Output the (x, y) coordinate of the center of the cell containing the given text.  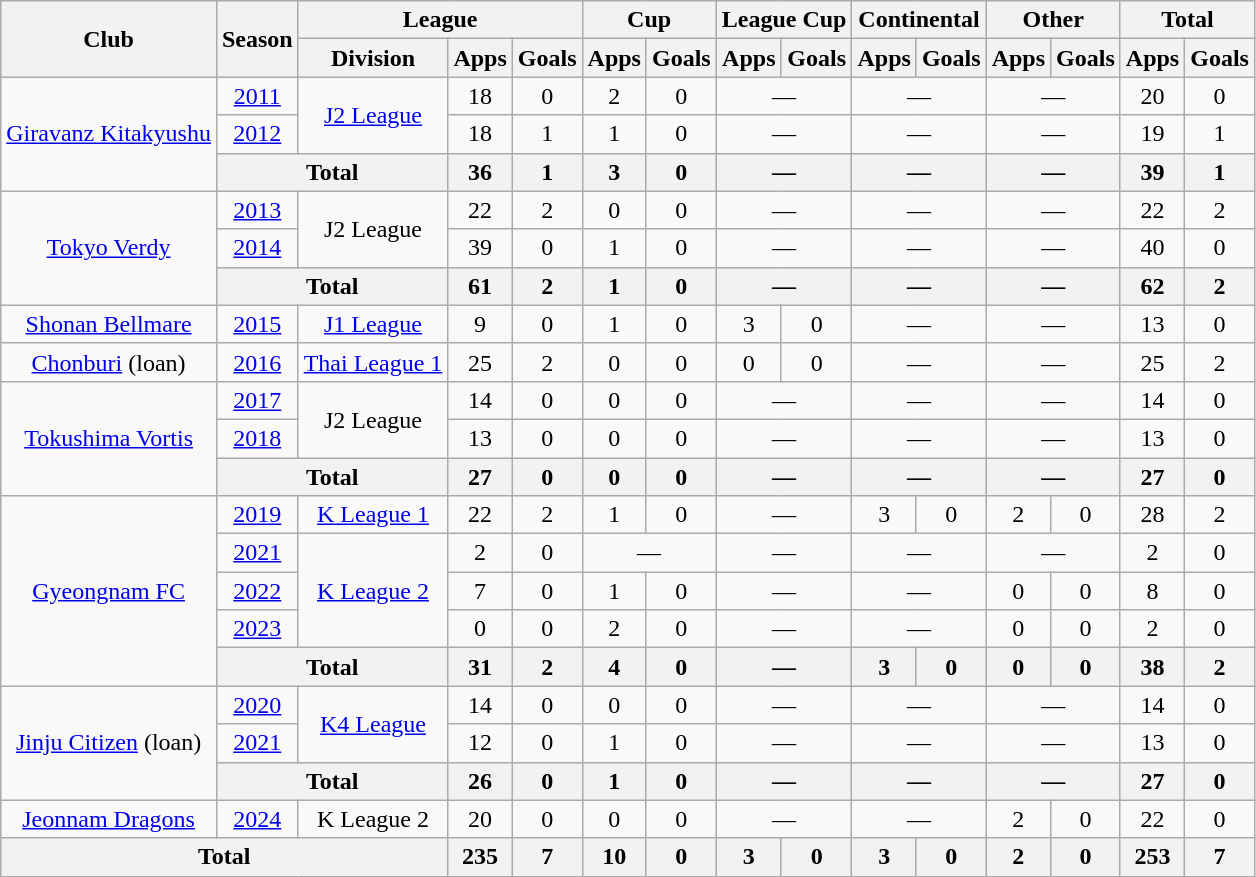
Division (373, 58)
8 (1152, 591)
Club (109, 39)
4 (614, 667)
9 (480, 324)
2016 (257, 362)
Thai League 1 (373, 362)
Giravanz Kitakyushu (109, 134)
2018 (257, 438)
12 (480, 743)
253 (1152, 857)
Other (1053, 20)
19 (1152, 134)
2022 (257, 591)
10 (614, 857)
38 (1152, 667)
2015 (257, 324)
26 (480, 781)
J1 League (373, 324)
Continental (919, 20)
61 (480, 286)
2020 (257, 705)
2012 (257, 134)
Tokushima Vortis (109, 438)
2023 (257, 629)
Shonan Bellmare (109, 324)
2019 (257, 515)
235 (480, 857)
Jinju Citizen (loan) (109, 743)
Chonburi (loan) (109, 362)
28 (1152, 515)
2014 (257, 248)
40 (1152, 248)
K4 League (373, 724)
31 (480, 667)
Cup (649, 20)
Jeonnam Dragons (109, 819)
2011 (257, 96)
36 (480, 172)
Season (257, 39)
League Cup (784, 20)
K League 1 (373, 515)
2013 (257, 210)
Gyeongnam FC (109, 591)
2024 (257, 819)
62 (1152, 286)
2017 (257, 400)
Tokyo Verdy (109, 248)
League (440, 20)
